Extract the (X, Y) coordinate from the center of the cell holding the provided text.  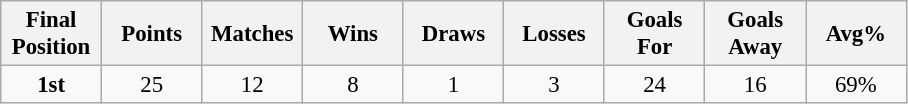
12 (252, 85)
Goals For (654, 34)
16 (756, 85)
8 (354, 85)
25 (152, 85)
3 (554, 85)
Final Position (52, 34)
24 (654, 85)
Matches (252, 34)
1st (52, 85)
1 (454, 85)
Points (152, 34)
Wins (354, 34)
Avg% (856, 34)
69% (856, 85)
Losses (554, 34)
Draws (454, 34)
Goals Away (756, 34)
